Find where the given text appears and provide that cell's center as [X, Y] coordinate. 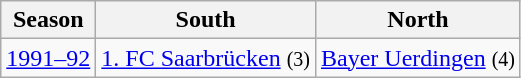
South [206, 20]
Season [48, 20]
1. FC Saarbrücken (3) [206, 58]
North [418, 20]
Bayer Uerdingen (4) [418, 58]
1991–92 [48, 58]
